Return (x, y) of the center of cell containing provided text 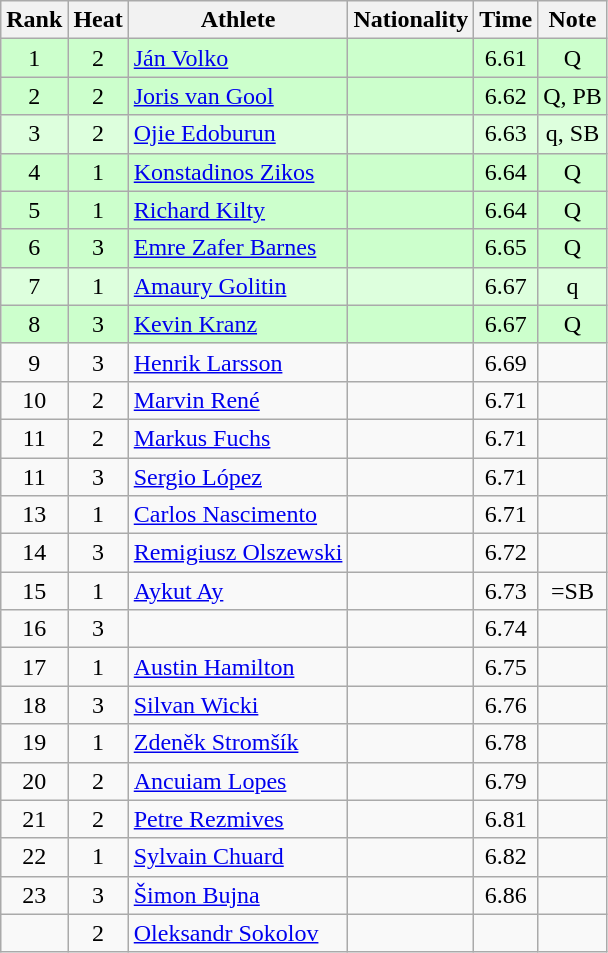
=SB (573, 591)
Kevin Kranz (238, 324)
Amaury Golitin (238, 286)
22 (34, 857)
Ján Volko (238, 58)
Markus Fuchs (238, 438)
q (573, 286)
Sylvain Chuard (238, 857)
21 (34, 819)
6.61 (506, 58)
Aykut Ay (238, 591)
Šimon Bujna (238, 895)
6 (34, 248)
Note (573, 20)
Ojie Edoburun (238, 134)
Joris van Gool (238, 96)
16 (34, 629)
Rank (34, 20)
6.75 (506, 667)
9 (34, 362)
Austin Hamilton (238, 667)
Silvan Wicki (238, 705)
Heat (98, 20)
6.81 (506, 819)
6.78 (506, 743)
4 (34, 172)
17 (34, 667)
8 (34, 324)
Sergio López (238, 477)
7 (34, 286)
Zdeněk Stromšík (238, 743)
6.69 (506, 362)
6.74 (506, 629)
10 (34, 400)
Oleksandr Sokolov (238, 933)
Q, PB (573, 96)
Henrik Larsson (238, 362)
Time (506, 20)
Remigiusz Olszewski (238, 553)
q, SB (573, 134)
Marvin René (238, 400)
Petre Rezmives (238, 819)
6.82 (506, 857)
6.63 (506, 134)
13 (34, 515)
Emre Zafer Barnes (238, 248)
6.62 (506, 96)
5 (34, 210)
18 (34, 705)
Konstadinos Zikos (238, 172)
14 (34, 553)
19 (34, 743)
6.86 (506, 895)
Ancuiam Lopes (238, 781)
Athlete (238, 20)
6.76 (506, 705)
6.65 (506, 248)
Richard Kilty (238, 210)
Nationality (411, 20)
6.79 (506, 781)
6.72 (506, 553)
15 (34, 591)
Carlos Nascimento (238, 515)
23 (34, 895)
20 (34, 781)
6.73 (506, 591)
